For the text-containing cell, return its midpoint in (x, y) coordinate format. 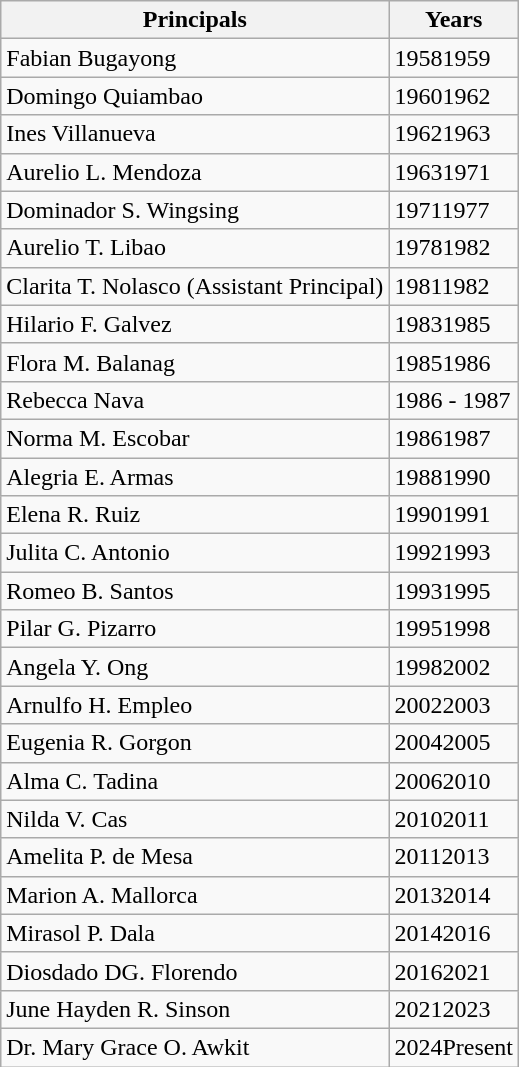
19901991 (454, 515)
19931995 (454, 591)
Diosdado DG. Florendo (195, 971)
19831985 (454, 324)
19982002 (454, 667)
Mirasol P. Dala (195, 933)
Years (454, 20)
20142016 (454, 933)
Amelita P. de Mesa (195, 857)
Eugenia R. Gorgon (195, 743)
20102011 (454, 819)
Elena R. Ruiz (195, 515)
June Hayden R. Sinson (195, 1009)
Aurelio T. Libao (195, 248)
20042005 (454, 743)
Dominador S. Wingsing (195, 210)
19581959 (454, 58)
20132014 (454, 895)
19861987 (454, 438)
Domingo Quiambao (195, 96)
Angela Y. Ong (195, 667)
Romeo B. Santos (195, 591)
19811982 (454, 286)
2024Present (454, 1047)
19881990 (454, 477)
20212023 (454, 1009)
Fabian Bugayong (195, 58)
Hilario F. Galvez (195, 324)
19921993 (454, 553)
19711977 (454, 210)
Pilar G. Pizarro (195, 629)
19631971 (454, 172)
Clarita T. Nolasco (Assistant Principal) (195, 286)
19621963 (454, 134)
Alegria E. Armas (195, 477)
1986 - 1987 (454, 400)
Norma M. Escobar (195, 438)
20022003 (454, 705)
Marion A. Mallorca (195, 895)
Alma C. Tadina (195, 781)
Principals (195, 20)
Julita C. Antonio (195, 553)
Aurelio L. Mendoza (195, 172)
20062010 (454, 781)
19951998 (454, 629)
Flora M. Balanag (195, 362)
Ines Villanueva (195, 134)
19601962 (454, 96)
Rebecca Nava (195, 400)
20162021 (454, 971)
Nilda V. Cas (195, 819)
Dr. Mary Grace O. Awkit (195, 1047)
20112013 (454, 857)
19851986 (454, 362)
19781982 (454, 248)
Arnulfo H. Empleo (195, 705)
